Return the (X, Y) coordinate for the center point of the cell that contains the specified text.  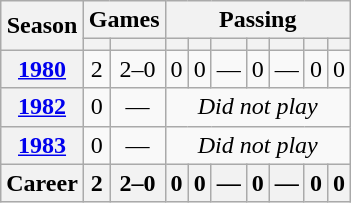
Passing (258, 20)
Career (42, 183)
Games (124, 20)
1983 (42, 145)
1980 (42, 69)
1982 (42, 107)
Season (42, 26)
